Search for the cell housing the specified text and yield its (x, y) center coordinate. 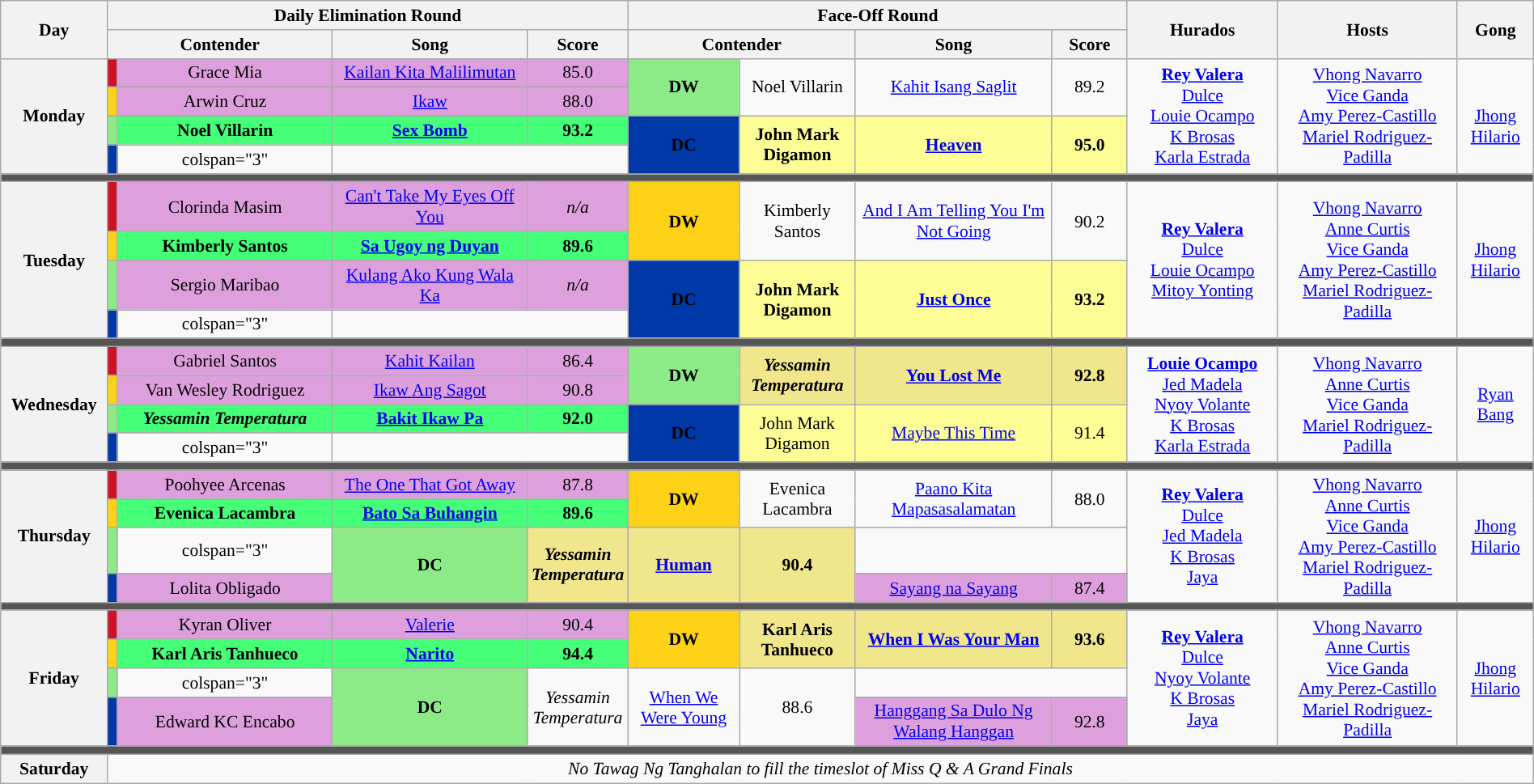
Heaven (953, 146)
Daily Elimination Round (368, 15)
Human (683, 566)
Bakit Ikaw Pa (430, 419)
89.2 (1089, 87)
Vhong NavarroAnne CurtisVice GandaMariel Rodriguez-Padilla (1367, 405)
Gong (1495, 29)
Paano Kita Mapasasalamatan (953, 498)
Rey ValeraDulceLouie OcampoMitoy Yonting (1202, 261)
Sergio Maribao (225, 285)
Kulang Ako Kung Wala Ka (430, 285)
94.4 (578, 654)
You Lost Me (953, 375)
87.8 (578, 485)
Rey ValeraDulceJed MadelaK BrosasJaya (1202, 536)
Rey ValeraDulceNyoy VolanteK BrosasJaya (1202, 679)
Grace Mia (225, 73)
Sa Ugoy ng Duyan (430, 246)
92.0 (578, 419)
Kyran Oliver (225, 625)
The One That Got Away (430, 485)
Monday (54, 116)
Hurados (1202, 29)
Valerie (430, 625)
Day (54, 29)
Hosts (1367, 29)
Thursday (54, 536)
88.6 (798, 707)
Kahit Isang Saglit (953, 87)
Vhong NavarroVice GandaAmy Perez-CastilloMariel Rodriguez-Padilla (1367, 116)
Friday (54, 679)
93.6 (1089, 639)
Tuesday (54, 261)
No Tawag Ng Tanghalan to fill the timeslot of Miss Q & A Grand Finals (820, 769)
Sex Bomb (430, 131)
And I Am Telling You I'm Not Going (953, 222)
Ikaw (430, 102)
Ryan Bang (1495, 405)
Just Once (953, 299)
Clorinda Masim (225, 207)
Arwin Cruz (225, 102)
Ikaw Ang Sagot (430, 390)
Hanggang Sa Dulo Ng Walang Hanggan (953, 722)
Narito (430, 654)
90.8 (578, 390)
Louie OcampoJed MadelaNyoy VolanteK BrosasKarla Estrada (1202, 405)
Kailan Kita Malilimutan (430, 73)
90.2 (1089, 222)
87.4 (1089, 588)
Van Wesley Rodriguez (225, 390)
Bato Sa Buhangin (430, 514)
Can't Take My Eyes Off You (430, 207)
When We Were Young (683, 707)
Maybe This Time (953, 434)
Poohyee Arcenas (225, 485)
Rey ValeraDulceLouie OcampoK BrosasKarla Estrada (1202, 116)
Sayang na Sayang (953, 588)
86.4 (578, 362)
Kahit Kailan (430, 362)
Saturday (54, 769)
91.4 (1089, 434)
Face-Off Round (877, 15)
Lolita Obligado (225, 588)
Edward KC Encabo (225, 722)
95.0 (1089, 146)
85.0 (578, 73)
Wednesday (54, 405)
Gabriel Santos (225, 362)
When I Was Your Man (953, 639)
